Pinpoint the cell where the given text exists, returning its [x, y] midpoint coordinate. 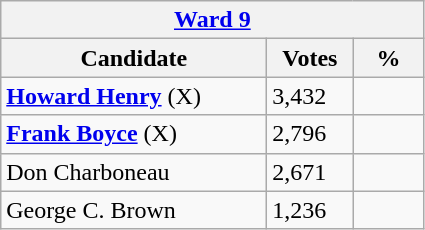
3,432 [310, 96]
% [388, 58]
Votes [310, 58]
2,671 [310, 172]
Frank Boyce (X) [134, 134]
Ward 9 [212, 20]
Don Charboneau [134, 172]
Howard Henry (X) [134, 96]
Candidate [134, 58]
2,796 [310, 134]
1,236 [310, 210]
George C. Brown [134, 210]
